Return the [X, Y] coordinate for the center point of the cell that contains the specified text.  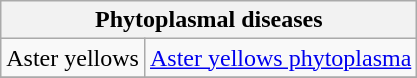
Phytoplasmal diseases [209, 20]
Aster yellows [73, 58]
Aster yellows phytoplasma [280, 58]
